Return [x, y] of the center of cell containing provided text 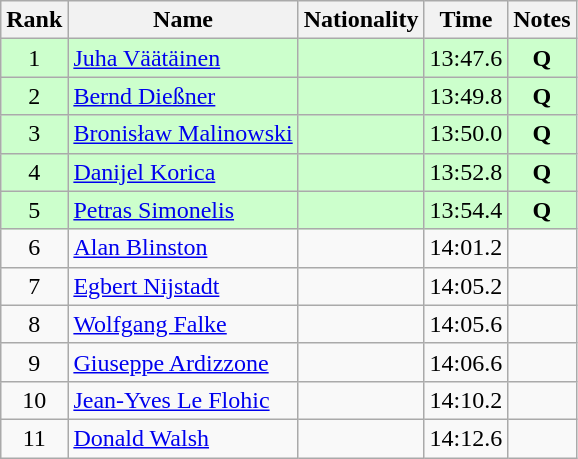
14:05.2 [466, 286]
Juha Väätäinen [183, 58]
8 [34, 324]
Bronisław Malinowski [183, 134]
Nationality [361, 20]
14:05.6 [466, 324]
13:54.4 [466, 210]
Time [466, 20]
14:10.2 [466, 400]
Bernd Dießner [183, 96]
Petras Simonelis [183, 210]
9 [34, 362]
13:52.8 [466, 172]
13:47.6 [466, 58]
7 [34, 286]
Jean-Yves Le Flohic [183, 400]
2 [34, 96]
11 [34, 438]
Notes [542, 20]
Wolfgang Falke [183, 324]
13:50.0 [466, 134]
6 [34, 248]
10 [34, 400]
14:01.2 [466, 248]
Egbert Nijstadt [183, 286]
5 [34, 210]
14:06.6 [466, 362]
Donald Walsh [183, 438]
Danijel Korica [183, 172]
4 [34, 172]
1 [34, 58]
14:12.6 [466, 438]
3 [34, 134]
Rank [34, 20]
Alan Blinston [183, 248]
13:49.8 [466, 96]
Name [183, 20]
Giuseppe Ardizzone [183, 362]
